Identify which cell holds the provided text, then report its (x, y) central coordinate. 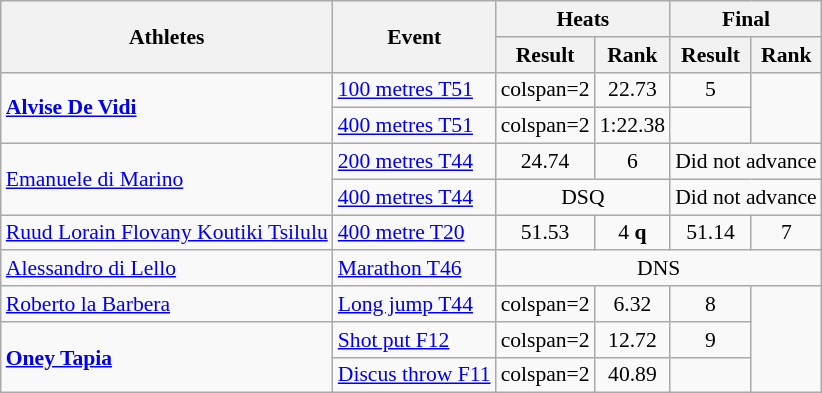
6 (632, 162)
200 metres T44 (414, 162)
51.14 (710, 233)
400 metres T44 (414, 197)
40.89 (632, 375)
Emanuele di Marino (167, 180)
Alvise De Vidi (167, 108)
Oney Tapia (167, 358)
5 (710, 90)
Roberto la Barbera (167, 304)
7 (786, 233)
22.73 (632, 90)
400 metres T51 (414, 126)
Discus throw F11 (414, 375)
DNS (659, 269)
4 q (632, 233)
Ruud Lorain Flovany Koutiki Tsilulu (167, 233)
Athletes (167, 36)
Shot put F12 (414, 340)
8 (710, 304)
9 (710, 340)
Marathon T46 (414, 269)
6.32 (632, 304)
1:22.38 (632, 126)
51.53 (546, 233)
Long jump T44 (414, 304)
24.74 (546, 162)
DSQ (584, 197)
12.72 (632, 340)
Alessandro di Lello (167, 269)
Heats (584, 19)
Event (414, 36)
100 metres T51 (414, 90)
400 metre T20 (414, 233)
Final (746, 19)
